Identify which cell holds the provided text, then report its (X, Y) central coordinate. 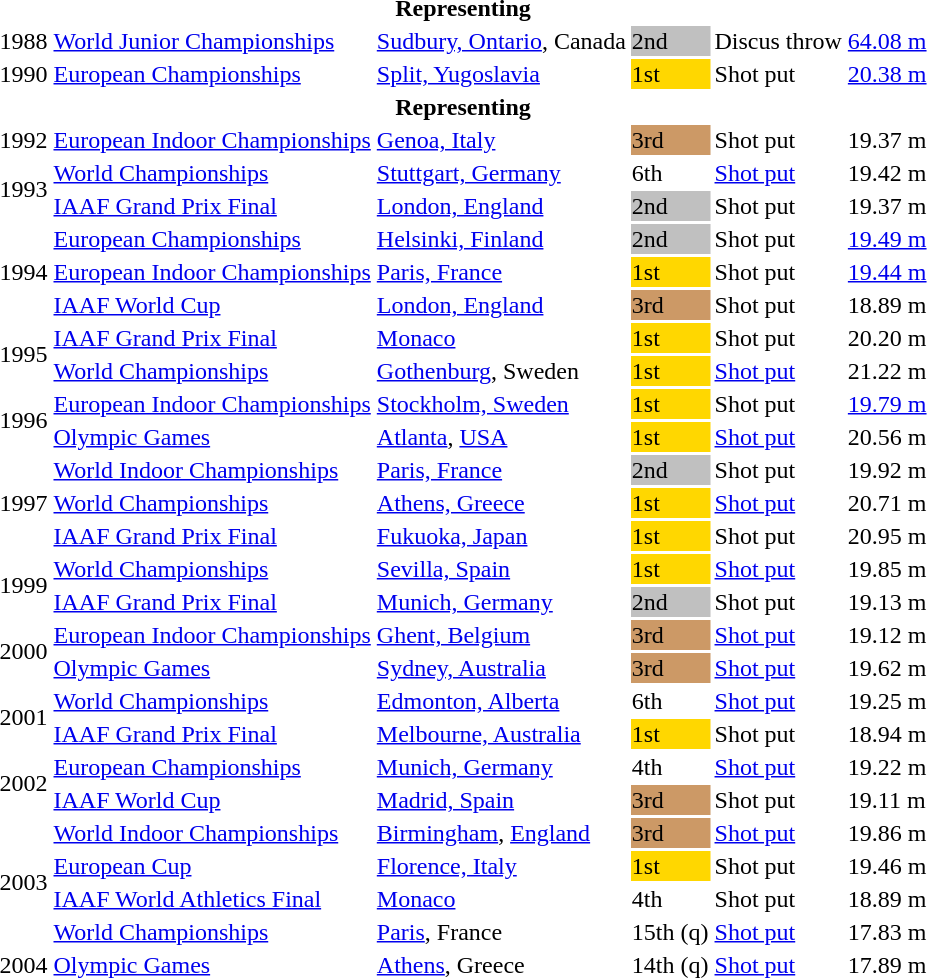
European Cup (212, 866)
Split, Yugoslavia (501, 74)
Gothenburg, Sweden (501, 371)
Fukuoka, Japan (501, 536)
IAAF World Athletics Final (212, 899)
Edmonton, Alberta (501, 701)
Atlanta, USA (501, 437)
Birmingham, England (501, 833)
Genoa, Italy (501, 140)
Sydney, Australia (501, 668)
Helsinki, Finland (501, 239)
Sevilla, Spain (501, 569)
Stuttgart, Germany (501, 173)
Ghent, Belgium (501, 635)
Sudbury, Ontario, Canada (501, 41)
Madrid, Spain (501, 800)
15th (q) (670, 932)
Discus throw (778, 41)
Florence, Italy (501, 866)
World Junior Championships (212, 41)
Athens, Greece (501, 503)
Melbourne, Australia (501, 734)
Stockholm, Sweden (501, 404)
